Pinpoint the cell where the given text exists, returning its (x, y) midpoint coordinate. 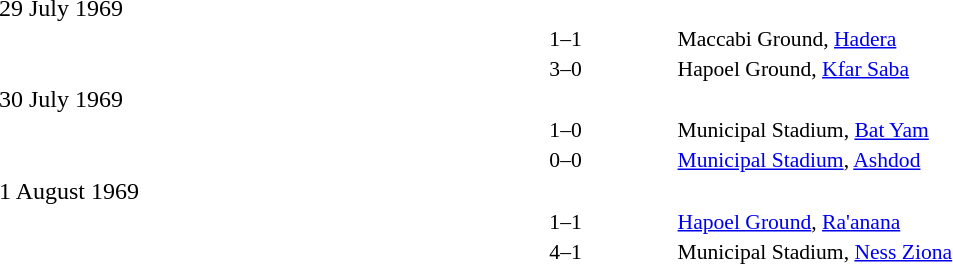
1–0 (566, 130)
3–0 (566, 68)
0–0 (566, 160)
